Scan for the cell matching the given text and deliver its (X, Y) coordinate at center. 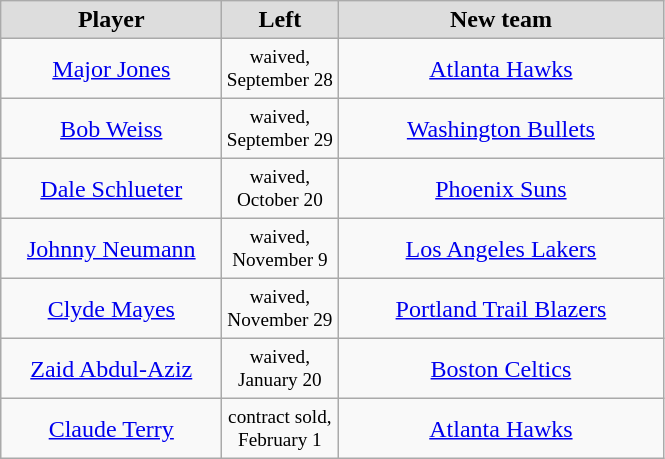
waived, January 20 (280, 369)
Left (280, 20)
Phoenix Suns (501, 189)
Boston Celtics (501, 369)
waived, November 29 (280, 309)
Player (112, 20)
Claude Terry (112, 429)
Johnny Neumann (112, 249)
waived, November 9 (280, 249)
waived, October 20 (280, 189)
waived, September 28 (280, 69)
Washington Bullets (501, 129)
Los Angeles Lakers (501, 249)
Dale Schlueter (112, 189)
contract sold, February 1 (280, 429)
Bob Weiss (112, 129)
Clyde Mayes (112, 309)
New team (501, 20)
Zaid Abdul-Aziz (112, 369)
Major Jones (112, 69)
waived, September 29 (280, 129)
Portland Trail Blazers (501, 309)
